Return [x, y] of the center of cell containing provided text 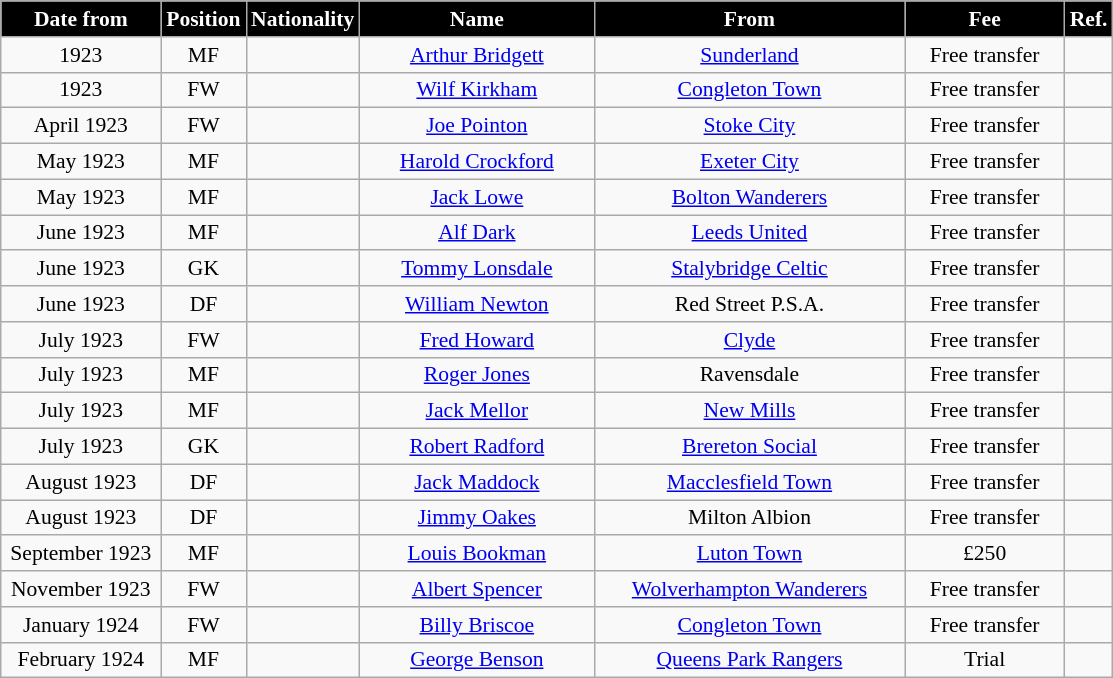
Red Street P.S.A. [749, 304]
£250 [985, 554]
New Mills [749, 411]
Wolverhampton Wanderers [749, 589]
Robert Radford [476, 447]
January 1924 [81, 625]
Harold Crockford [476, 162]
George Benson [476, 660]
Jack Lowe [476, 197]
Louis Bookman [476, 554]
Macclesfield Town [749, 482]
Fee [985, 19]
April 1923 [81, 126]
Stoke City [749, 126]
Joe Pointon [476, 126]
Date from [81, 19]
Bolton Wanderers [749, 197]
Tommy Lonsdale [476, 269]
Nationality [302, 19]
Ref. [1089, 19]
Wilf Kirkham [476, 90]
Position [204, 19]
Ravensdale [749, 375]
William Newton [476, 304]
Arthur Bridgett [476, 55]
Jack Mellor [476, 411]
Jimmy Oakes [476, 518]
Clyde [749, 340]
Albert Spencer [476, 589]
February 1924 [81, 660]
Fred Howard [476, 340]
Luton Town [749, 554]
Milton Albion [749, 518]
Trial [985, 660]
September 1923 [81, 554]
Roger Jones [476, 375]
Name [476, 19]
Alf Dark [476, 233]
November 1923 [81, 589]
From [749, 19]
Brereton Social [749, 447]
Jack Maddock [476, 482]
Billy Briscoe [476, 625]
Exeter City [749, 162]
Stalybridge Celtic [749, 269]
Queens Park Rangers [749, 660]
Sunderland [749, 55]
Leeds United [749, 233]
